For the text-containing cell, return its midpoint in (X, Y) coordinate format. 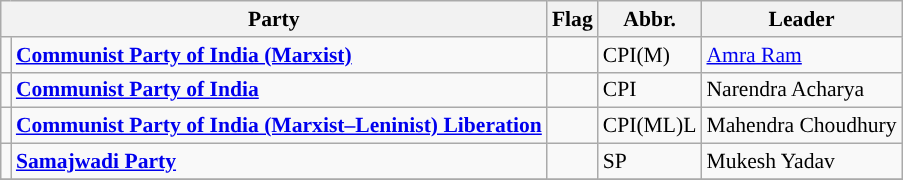
CPI(ML)L (650, 126)
Party (274, 19)
Mukesh Yadav (801, 162)
SP (650, 162)
CPI (650, 90)
CPI(M) (650, 55)
Narendra Acharya (801, 90)
Communist Party of India (Marxist) (279, 55)
Samajwadi Party (279, 162)
Amra Ram (801, 55)
Flag (572, 19)
Leader (801, 19)
Communist Party of India (279, 90)
Communist Party of India (Marxist–Leninist) Liberation (279, 126)
Abbr. (650, 19)
Mahendra Choudhury (801, 126)
